Extract the (X, Y) coordinate from the center of the cell holding the provided text.  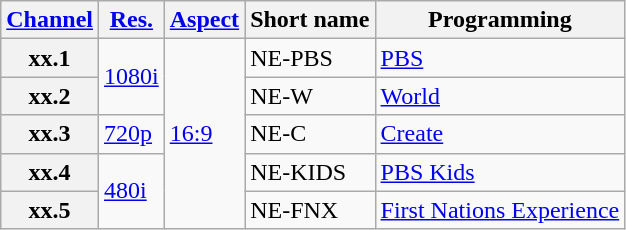
Short name (310, 20)
xx.4 (50, 172)
720p (132, 134)
Create (500, 134)
Programming (500, 20)
xx.1 (50, 58)
NE-W (310, 96)
PBS Kids (500, 172)
NE-FNX (310, 210)
NE-PBS (310, 58)
World (500, 96)
Channel (50, 20)
xx.3 (50, 134)
16:9 (204, 134)
xx.5 (50, 210)
1080i (132, 77)
PBS (500, 58)
NE-KIDS (310, 172)
NE-C (310, 134)
Res. (132, 20)
First Nations Experience (500, 210)
xx.2 (50, 96)
Aspect (204, 20)
480i (132, 191)
